Detect which cell encompasses the target text, then output its (x, y) center coordinate. 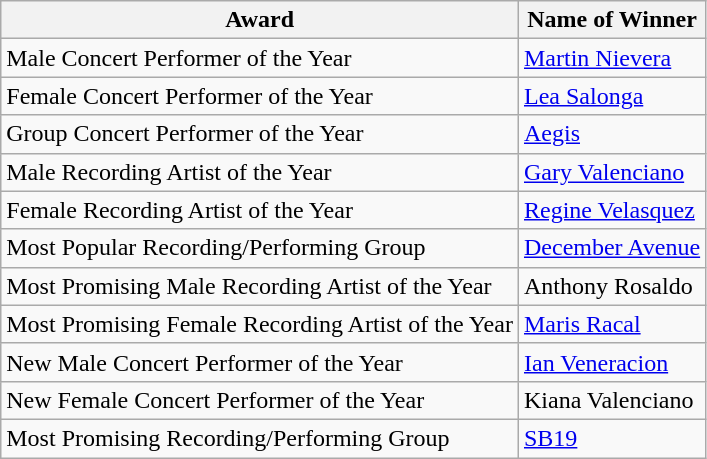
SB19 (612, 438)
Lea Salonga (612, 96)
Aegis (612, 134)
Anthony Rosaldo (612, 286)
Most Promising Female Recording Artist of the Year (260, 324)
Male Concert Performer of the Year (260, 58)
Group Concert Performer of the Year (260, 134)
Ian Veneracion (612, 362)
Name of Winner (612, 20)
Most Promising Recording/Performing Group (260, 438)
Maris Racal (612, 324)
Gary Valenciano (612, 172)
Kiana Valenciano (612, 400)
Most Popular Recording/Performing Group (260, 248)
Award (260, 20)
Female Recording Artist of the Year (260, 210)
Female Concert Performer of the Year (260, 96)
New Female Concert Performer of the Year (260, 400)
December Avenue (612, 248)
Regine Velasquez (612, 210)
Male Recording Artist of the Year (260, 172)
Most Promising Male Recording Artist of the Year (260, 286)
New Male Concert Performer of the Year (260, 362)
Martin Nievera (612, 58)
